Search for the cell housing the specified text and yield its [X, Y] center coordinate. 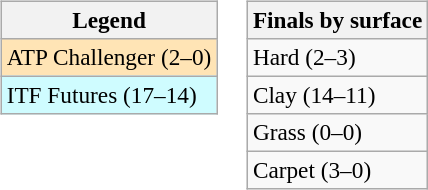
Finals by surface [337, 20]
Grass (0–0) [337, 133]
ATP Challenger (2–0) [108, 57]
Hard (2–3) [337, 57]
Legend [108, 20]
Carpet (3–0) [337, 171]
Clay (14–11) [337, 95]
ITF Futures (17–14) [108, 95]
